Find where the given text appears and provide that cell's center as (x, y) coordinate. 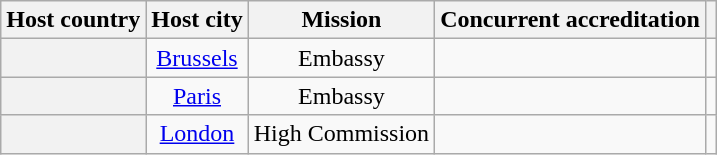
Host city (197, 20)
High Commission (341, 134)
Brussels (197, 58)
Host country (74, 20)
Concurrent accreditation (570, 20)
Paris (197, 96)
Mission (341, 20)
London (197, 134)
